Return the (X, Y) coordinate for the center point of the cell that contains the specified text.  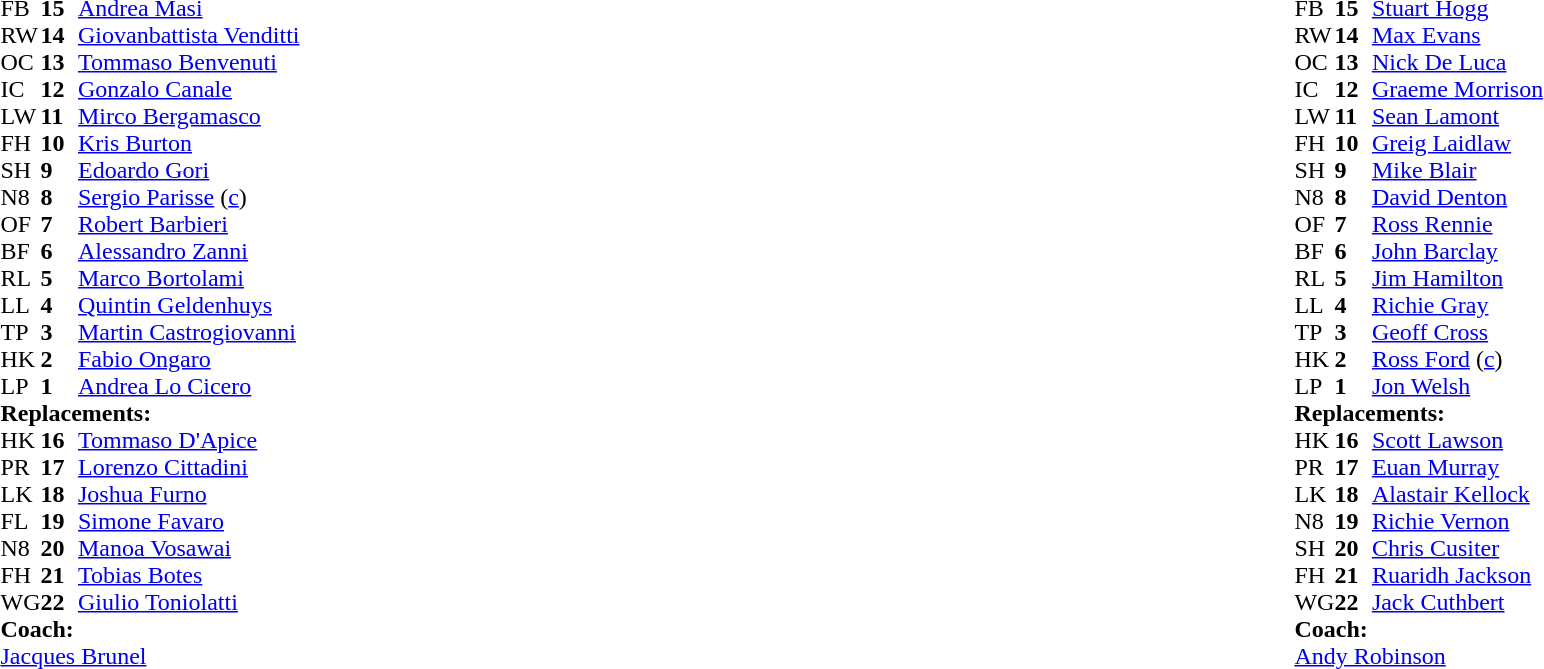
Graeme Morrison (1458, 90)
Giulio Toniolatti (189, 602)
Giovanbattista Venditti (189, 36)
Tommaso Benvenuti (189, 62)
Max Evans (1458, 36)
Quintin Geldenhuys (189, 306)
Ross Ford (c) (1458, 360)
Tobias Botes (189, 576)
Richie Vernon (1458, 522)
Alessandro Zanni (189, 252)
Gonzalo Canale (189, 90)
Andy Robinson (1418, 656)
Tommaso D'Apice (189, 440)
Kris Burton (189, 144)
Sergio Parisse (c) (189, 198)
Marco Bortolami (189, 278)
FL (20, 522)
Nick De Luca (1458, 62)
John Barclay (1458, 252)
Martin Castrogiovanni (189, 332)
Mirco Bergamasco (189, 116)
Jon Welsh (1458, 386)
Geoff Cross (1458, 332)
Scott Lawson (1458, 440)
David Denton (1458, 198)
Jack Cuthbert (1458, 602)
Andrea Lo Cicero (189, 386)
Alastair Kellock (1458, 494)
Sean Lamont (1458, 116)
Simone Favaro (189, 522)
Chris Cusiter (1458, 548)
Euan Murray (1458, 468)
Greig Laidlaw (1458, 144)
Lorenzo Cittadini (189, 468)
Jim Hamilton (1458, 278)
Ruaridh Jackson (1458, 576)
Fabio Ongaro (189, 360)
Ross Rennie (1458, 224)
Robert Barbieri (189, 224)
Edoardo Gori (189, 170)
Jacques Brunel (150, 656)
Joshua Furno (189, 494)
Richie Gray (1458, 306)
Manoa Vosawai (189, 548)
Mike Blair (1458, 170)
